Detect which cell encompasses the target text, then output its (x, y) center coordinate. 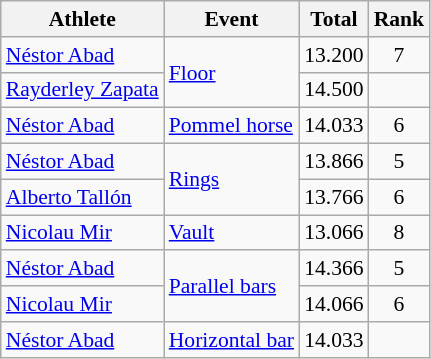
Rayderley Zapata (82, 90)
Horizontal bar (232, 340)
13.866 (334, 162)
8 (400, 233)
Alberto Tallón (82, 197)
14.500 (334, 90)
Pommel horse (232, 126)
Event (232, 19)
Floor (232, 72)
14.066 (334, 304)
Athlete (82, 19)
Total (334, 19)
7 (400, 55)
Rings (232, 180)
13.766 (334, 197)
Vault (232, 233)
14.366 (334, 269)
Parallel bars (232, 286)
Rank (400, 19)
13.200 (334, 55)
13.066 (334, 233)
